Determine the (x, y) coordinate at the center of the cell enclosing the given text.  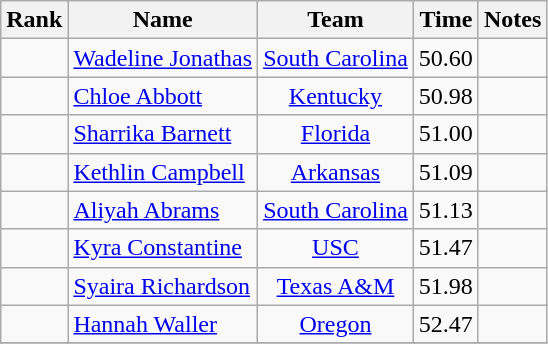
Kyra Constantine (163, 248)
Rank (34, 20)
Arkansas (336, 172)
USC (336, 248)
52.47 (446, 324)
51.13 (446, 210)
Kentucky (336, 96)
50.98 (446, 96)
50.60 (446, 58)
Notes (512, 20)
51.47 (446, 248)
51.98 (446, 286)
Chloe Abbott (163, 96)
Texas A&M (336, 286)
Hannah Waller (163, 324)
51.00 (446, 134)
Wadeline Jonathas (163, 58)
Syaira Richardson (163, 286)
51.09 (446, 172)
Aliyah Abrams (163, 210)
Florida (336, 134)
Time (446, 20)
Kethlin Campbell (163, 172)
Sharrika Barnett (163, 134)
Name (163, 20)
Oregon (336, 324)
Team (336, 20)
